Output the (x, y) coordinate of the center of the cell containing the given text.  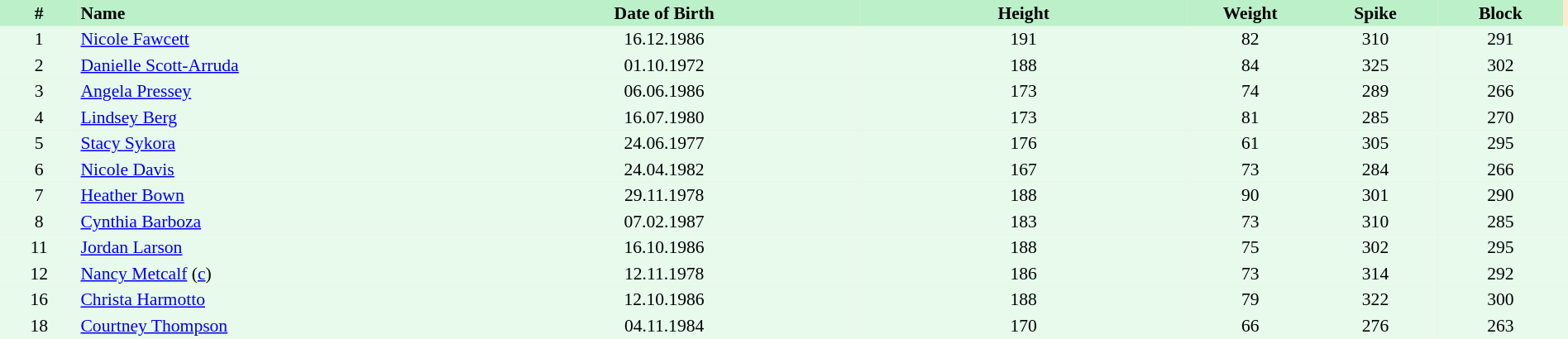
Christa Harmotto (273, 299)
186 (1024, 274)
Lindsey Berg (273, 117)
170 (1024, 326)
270 (1500, 117)
11 (39, 248)
Block (1500, 13)
Jordan Larson (273, 248)
300 (1500, 299)
90 (1250, 195)
8 (39, 222)
Heather Bown (273, 195)
12.11.1978 (664, 274)
16 (39, 299)
Spike (1374, 13)
4 (39, 117)
01.10.1972 (664, 65)
Cynthia Barboza (273, 222)
314 (1374, 274)
3 (39, 91)
176 (1024, 144)
82 (1250, 40)
Stacy Sykora (273, 144)
16.12.1986 (664, 40)
12.10.1986 (664, 299)
291 (1500, 40)
167 (1024, 169)
24.06.1977 (664, 144)
183 (1024, 222)
276 (1374, 326)
301 (1374, 195)
Courtney Thompson (273, 326)
5 (39, 144)
18 (39, 326)
79 (1250, 299)
2 (39, 65)
Nicole Davis (273, 169)
29.11.1978 (664, 195)
07.02.1987 (664, 222)
Nancy Metcalf (c) (273, 274)
66 (1250, 326)
Nicole Fawcett (273, 40)
Name (273, 13)
289 (1374, 91)
# (39, 13)
84 (1250, 65)
263 (1500, 326)
290 (1500, 195)
Date of Birth (664, 13)
16.07.1980 (664, 117)
61 (1250, 144)
322 (1374, 299)
06.06.1986 (664, 91)
7 (39, 195)
74 (1250, 91)
1 (39, 40)
Angela Pressey (273, 91)
12 (39, 274)
305 (1374, 144)
Weight (1250, 13)
284 (1374, 169)
04.11.1984 (664, 326)
24.04.1982 (664, 169)
6 (39, 169)
191 (1024, 40)
16.10.1986 (664, 248)
Height (1024, 13)
81 (1250, 117)
75 (1250, 248)
Danielle Scott-Arruda (273, 65)
325 (1374, 65)
292 (1500, 274)
